Return the (X, Y) coordinate for the center point of the cell that contains the specified text.  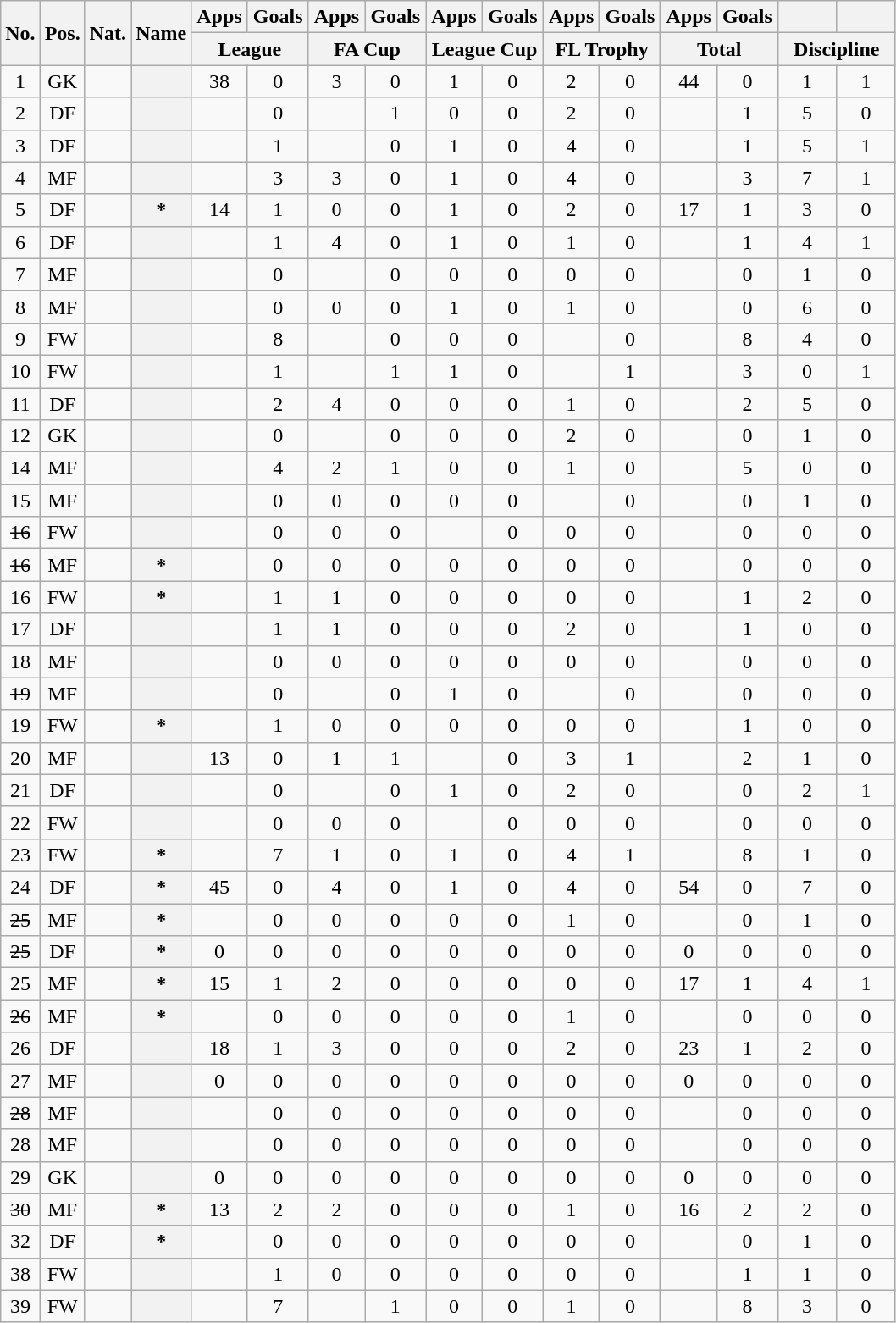
20 (20, 758)
Discipline (837, 49)
32 (20, 1242)
54 (689, 887)
Name (161, 33)
League Cup (484, 49)
12 (20, 436)
44 (689, 81)
10 (20, 371)
League (251, 49)
21 (20, 790)
39 (20, 1306)
Pos. (63, 33)
30 (20, 1210)
45 (220, 887)
FA Cup (368, 49)
29 (20, 1177)
22 (20, 822)
FL Trophy (601, 49)
Total (720, 49)
24 (20, 887)
No. (20, 33)
27 (20, 1081)
Nat. (108, 33)
11 (20, 404)
9 (20, 339)
